Scan for the cell matching the given text and deliver its [X, Y] coordinate at center. 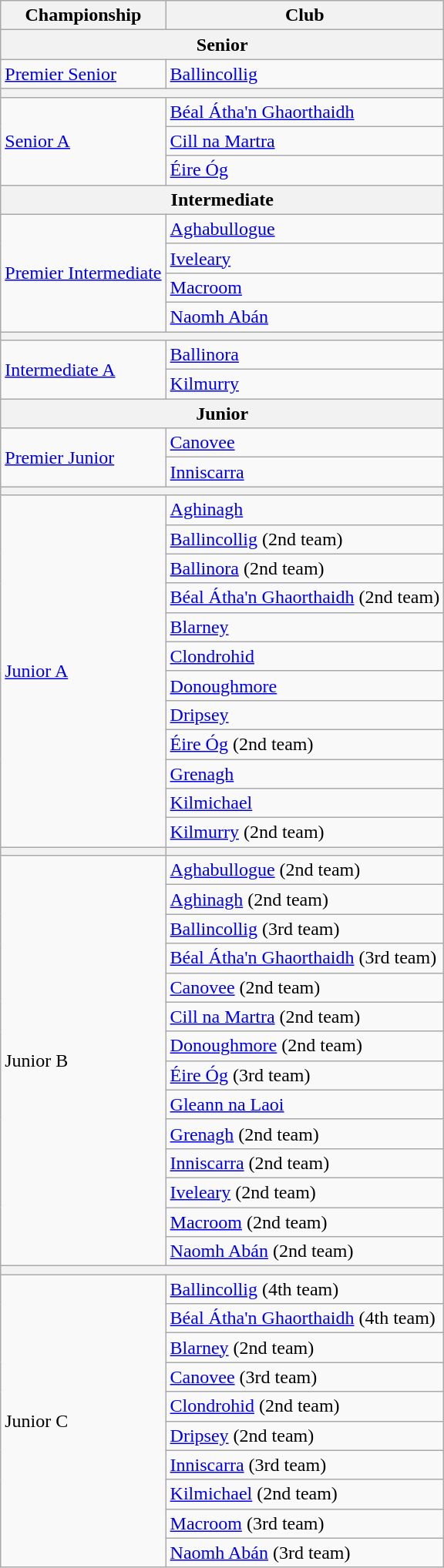
Canovee [305, 443]
Aghinagh [305, 510]
Kilmurry [305, 384]
Senior [222, 45]
Kilmurry (2nd team) [305, 833]
Cill na Martra [305, 141]
Championship [83, 15]
Blarney (2nd team) [305, 1348]
Intermediate A [83, 370]
Donoughmore [305, 685]
Aghabullogue [305, 229]
Iveleary (2nd team) [305, 1192]
Ballincollig (3rd team) [305, 929]
Dripsey (2nd team) [305, 1436]
Canovee (2nd team) [305, 987]
Aghabullogue (2nd team) [305, 870]
Donoughmore (2nd team) [305, 1046]
Premier Junior [83, 457]
Éire Óg [305, 170]
Kilmichael (2nd team) [305, 1494]
Inniscarra (3rd team) [305, 1465]
Canovee (3rd team) [305, 1377]
Ballincollig (4th team) [305, 1289]
Junior [222, 414]
Béal Átha'n Ghaorthaidh (4th team) [305, 1318]
Blarney [305, 627]
Grenagh [305, 774]
Cill na Martra (2nd team) [305, 1017]
Béal Átha'n Ghaorthaidh (3rd team) [305, 958]
Aghinagh (2nd team) [305, 900]
Grenagh (2nd team) [305, 1134]
Senior A [83, 141]
Béal Átha'n Ghaorthaidh (2nd team) [305, 598]
Junior C [83, 1422]
Ballinora (2nd team) [305, 568]
Naomh Abán (3rd team) [305, 1553]
Ballincollig (2nd team) [305, 539]
Macroom [305, 287]
Ballinora [305, 355]
Kilmichael [305, 803]
Macroom (2nd team) [305, 1222]
Junior B [83, 1061]
Clondrohid (2nd team) [305, 1406]
Gleann na Laoi [305, 1104]
Iveleary [305, 258]
Éire Óg (2nd team) [305, 744]
Inniscarra (2nd team) [305, 1163]
Macroom (3rd team) [305, 1523]
Naomh Abán [305, 317]
Naomh Abán (2nd team) [305, 1251]
Ballincollig [305, 74]
Junior A [83, 672]
Club [305, 15]
Premier Senior [83, 74]
Clondrohid [305, 656]
Premier Intermediate [83, 273]
Béal Átha'n Ghaorthaidh [305, 112]
Intermediate [222, 199]
Dripsey [305, 715]
Inniscarra [305, 472]
Éire Óg (3rd team) [305, 1075]
